Return (X, Y) of the center of cell containing provided text 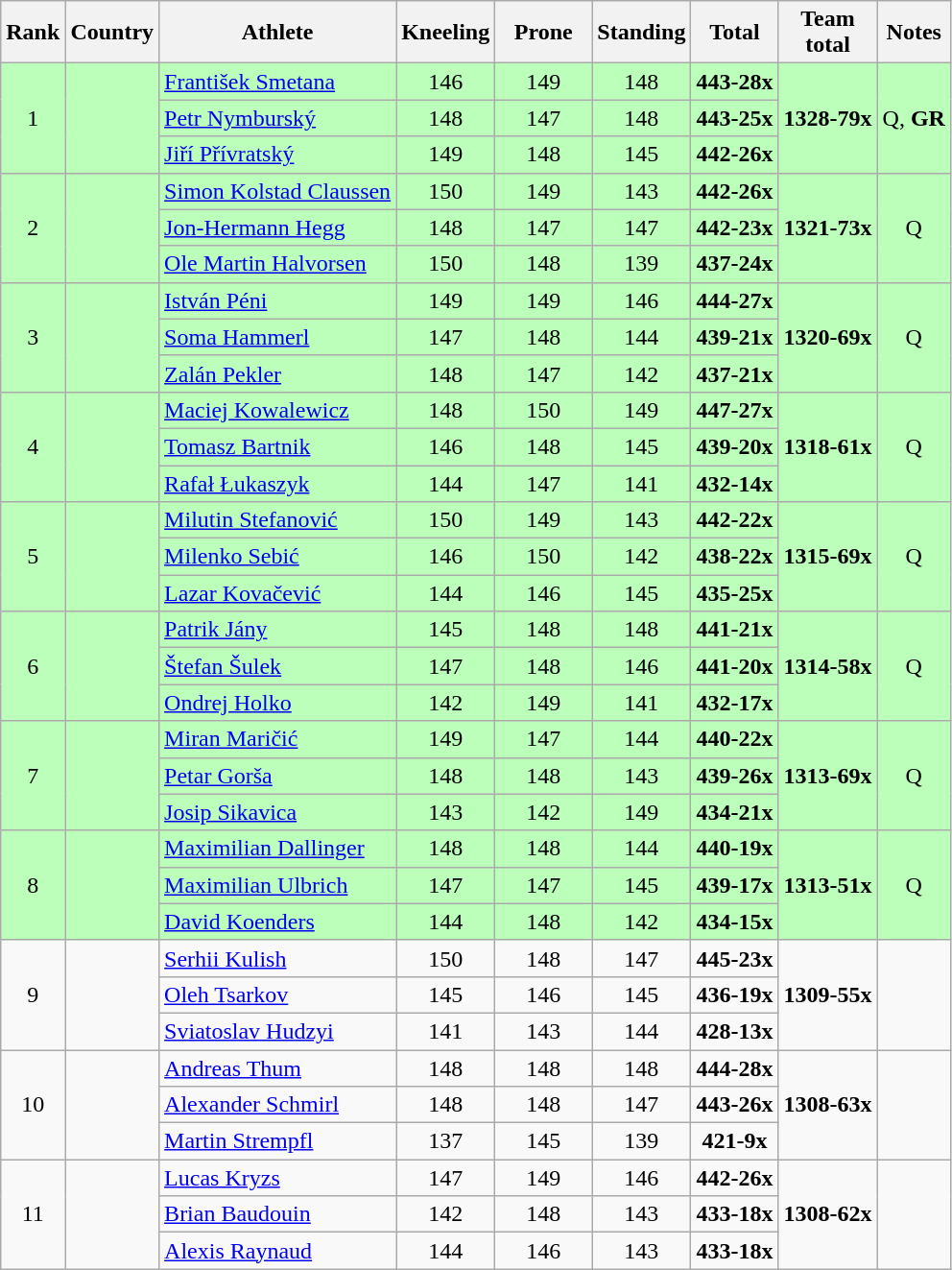
Alexander Schmirl (278, 1105)
Athlete (278, 33)
1321-73x (827, 228)
11 (33, 1214)
Tomasz Bartnik (278, 446)
1315-69x (827, 557)
1320-69x (827, 337)
Rafał Łukaszyk (278, 483)
439-26x (735, 776)
444-28x (735, 1068)
František Smetana (278, 82)
Štefan Šulek (278, 666)
Josip Sikavica (278, 812)
Maximilian Dallinger (278, 849)
Standing (641, 33)
David Koenders (278, 922)
444-27x (735, 300)
Patrik Jány (278, 630)
441-21x (735, 630)
Jiří Přívratský (278, 155)
Miran Maričić (278, 739)
440-19x (735, 849)
443-28x (735, 82)
1308-62x (827, 1214)
Total (735, 33)
443-26x (735, 1105)
Petar Gorša (278, 776)
4 (33, 446)
438-22x (735, 557)
441-20x (735, 666)
443-25x (735, 118)
1314-58x (827, 666)
1318-61x (827, 446)
434-15x (735, 922)
432-14x (735, 483)
Alexis Raynaud (278, 1251)
Maximilian Ulbrich (278, 885)
9 (33, 994)
Ondrej Holko (278, 703)
1 (33, 118)
3 (33, 337)
István Péni (278, 300)
437-24x (735, 264)
Milutin Stefanović (278, 520)
434-21x (735, 812)
Soma Hammerl (278, 337)
1313-51x (827, 885)
Sviatoslav Hudzyi (278, 1031)
1328-79x (827, 118)
1309-55x (827, 994)
Teamtotal (827, 33)
Ole Martin Halvorsen (278, 264)
Brian Baudouin (278, 1214)
137 (445, 1141)
Petr Nymburský (278, 118)
432-17x (735, 703)
445-23x (735, 958)
Country (112, 33)
437-21x (735, 373)
439-17x (735, 885)
Zalán Pekler (278, 373)
8 (33, 885)
Notes (914, 33)
Simon Kolstad Claussen (278, 191)
442-22x (735, 520)
1308-63x (827, 1105)
Q, GR (914, 118)
Lazar Kovačević (278, 593)
421-9x (735, 1141)
440-22x (735, 739)
Rank (33, 33)
Oleh Tsarkov (278, 994)
Kneeling (445, 33)
Milenko Sebić (278, 557)
7 (33, 776)
Lucas Kryzs (278, 1178)
435-25x (735, 593)
Maciej Kowalewicz (278, 410)
5 (33, 557)
447-27x (735, 410)
442-23x (735, 228)
10 (33, 1105)
439-21x (735, 337)
436-19x (735, 994)
Prone (543, 33)
Andreas Thum (278, 1068)
1313-69x (827, 776)
6 (33, 666)
439-20x (735, 446)
Martin Strempfl (278, 1141)
Serhii Kulish (278, 958)
2 (33, 228)
428-13x (735, 1031)
Jon-Hermann Hegg (278, 228)
